Pinpoint the cell where the given text exists, returning its [x, y] midpoint coordinate. 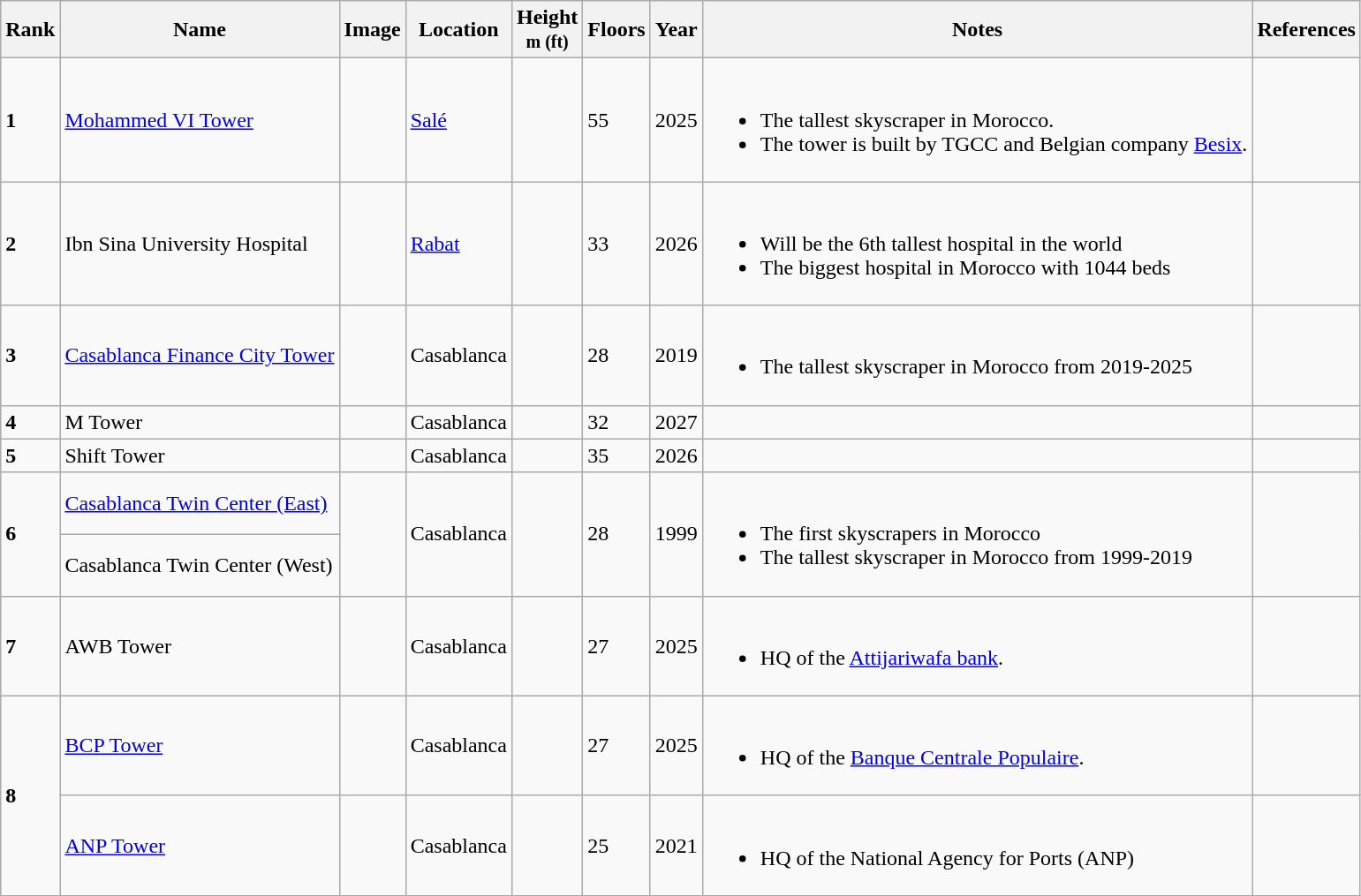
1 [30, 120]
References [1307, 30]
The first skyscrapers in MoroccoThe tallest skyscraper in Morocco from 1999-2019 [977, 534]
Shift Tower [200, 456]
35 [616, 456]
4 [30, 422]
Casablanca Twin Center (West) [200, 565]
Heightm (ft) [547, 30]
2 [30, 244]
1999 [677, 534]
Year [677, 30]
25 [616, 846]
Rank [30, 30]
HQ of the National Agency for Ports (ANP) [977, 846]
5 [30, 456]
6 [30, 534]
2027 [677, 422]
2019 [677, 355]
The tallest skyscraper in Morocco.The tower is built by TGCC and Belgian company Besix. [977, 120]
Location [458, 30]
BCP Tower [200, 745]
The tallest skyscraper in Morocco from 2019-2025 [977, 355]
Mohammed VI Tower [200, 120]
HQ of the Attijariwafa bank. [977, 646]
Rabat [458, 244]
AWB Tower [200, 646]
HQ of the Banque Centrale Populaire. [977, 745]
55 [616, 120]
Floors [616, 30]
Notes [977, 30]
Image [373, 30]
Ibn Sina University Hospital [200, 244]
Casablanca Twin Center (East) [200, 503]
2021 [677, 846]
7 [30, 646]
ANP Tower [200, 846]
Salé [458, 120]
Name [200, 30]
3 [30, 355]
Will be the 6th tallest hospital in the worldThe biggest hospital in Morocco with 1044 beds [977, 244]
M Tower [200, 422]
Casablanca Finance City Tower [200, 355]
32 [616, 422]
8 [30, 795]
33 [616, 244]
